From the cell containing the given text, extract its center point as [X, Y] coordinate. 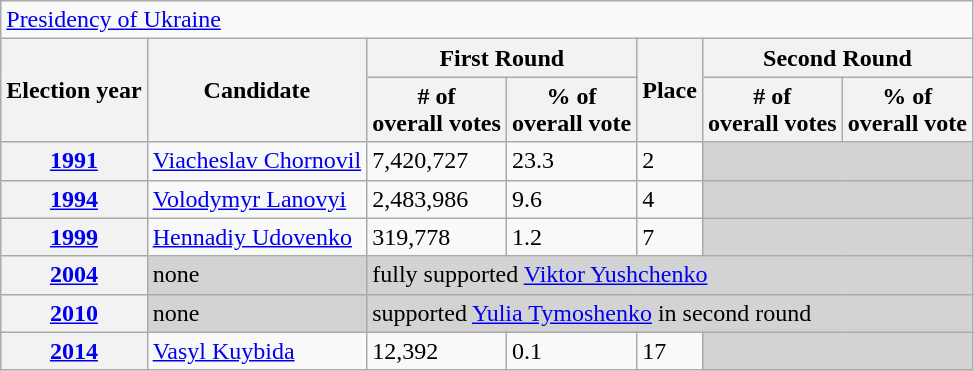
supported Yulia Tymoshenko in second round [670, 313]
12,392 [437, 351]
Vasyl Kuybida [257, 351]
Hennadiy Udovenko [257, 237]
319,778 [437, 237]
7,420,727 [437, 161]
Candidate [257, 90]
9.6 [571, 199]
1.2 [571, 237]
1999 [74, 237]
2,483,986 [437, 199]
2 [670, 161]
17 [670, 351]
2014 [74, 351]
2004 [74, 275]
fully supported Viktor Yushchenko [670, 275]
23.3 [571, 161]
7 [670, 237]
Volodymyr Lanovyi [257, 199]
First Round [502, 58]
Presidency of Ukraine [487, 20]
Place [670, 90]
Viacheslav Chornovil [257, 161]
1991 [74, 161]
Second Round [837, 58]
Election year [74, 90]
0.1 [571, 351]
2010 [74, 313]
1994 [74, 199]
4 [670, 199]
